Search for the cell housing the specified text and yield its (X, Y) center coordinate. 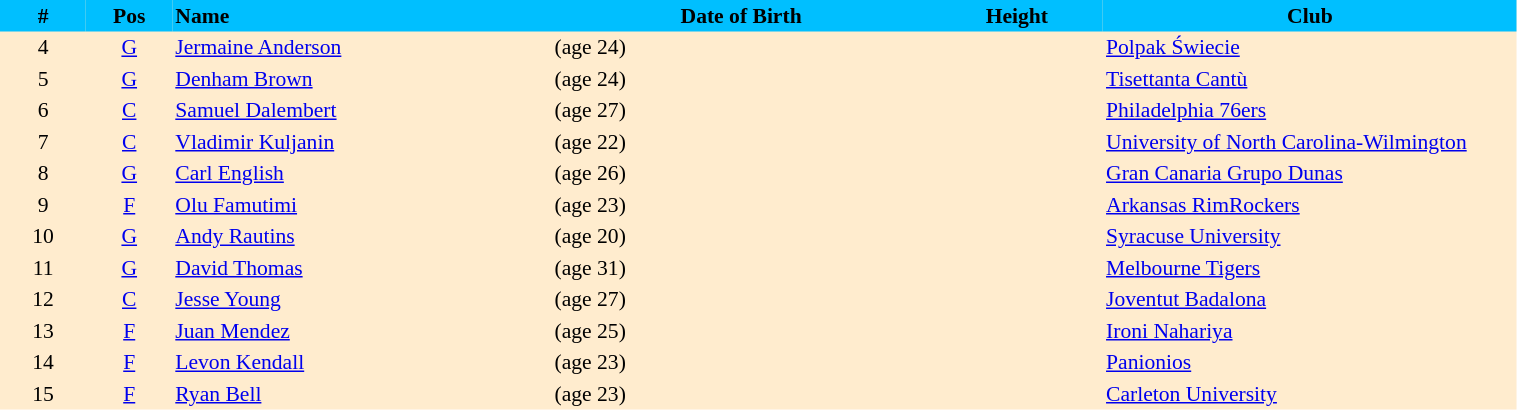
David Thomas (362, 268)
Samuel Dalembert (362, 110)
# (43, 16)
Name (362, 16)
Panionios (1310, 362)
6 (43, 110)
14 (43, 362)
(age 20) (742, 236)
Pos (129, 16)
Denham Brown (362, 79)
Andy Rautins (362, 236)
5 (43, 79)
Date of Birth (742, 16)
Arkansas RimRockers (1310, 205)
15 (43, 394)
Height (1017, 16)
Jesse Young (362, 300)
Polpak Świecie (1310, 48)
(age 22) (742, 142)
Carl English (362, 174)
8 (43, 174)
10 (43, 236)
Gran Canaria Grupo Dunas (1310, 174)
Ironi Nahariya (1310, 331)
Philadelphia 76ers (1310, 110)
Olu Famutimi (362, 205)
Jermaine Anderson (362, 48)
7 (43, 142)
Vladimir Kuljanin (362, 142)
Juan Mendez (362, 331)
Tisettanta Cantù (1310, 79)
4 (43, 48)
12 (43, 300)
Syracuse University (1310, 236)
Carleton University (1310, 394)
(age 31) (742, 268)
Levon Kendall (362, 362)
11 (43, 268)
13 (43, 331)
(age 25) (742, 331)
9 (43, 205)
Joventut Badalona (1310, 300)
Ryan Bell (362, 394)
(age 26) (742, 174)
University of North Carolina-Wilmington (1310, 142)
Melbourne Tigers (1310, 268)
Club (1310, 16)
